Output the [X, Y] coordinate of the center of the cell containing the given text.  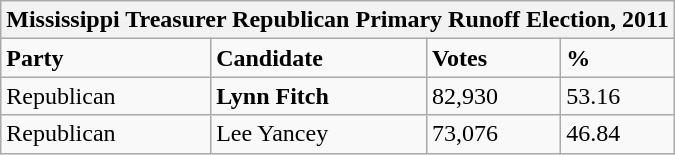
Mississippi Treasurer Republican Primary Runoff Election, 2011 [338, 20]
46.84 [618, 134]
53.16 [618, 96]
73,076 [493, 134]
82,930 [493, 96]
Lynn Fitch [319, 96]
Candidate [319, 58]
Party [106, 58]
Votes [493, 58]
Lee Yancey [319, 134]
% [618, 58]
